Provide the [x, y] coordinate of the cell's center where the given text is located.  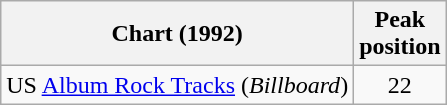
Peakposition [400, 34]
22 [400, 85]
US Album Rock Tracks (Billboard) [178, 85]
Chart (1992) [178, 34]
